Scan for the cell matching the given text and deliver its (x, y) coordinate at center. 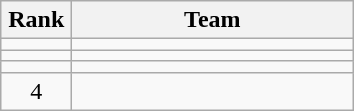
Team (212, 20)
Rank (36, 20)
4 (36, 91)
